Locate the cell with the specified text and output its [X, Y] center coordinate. 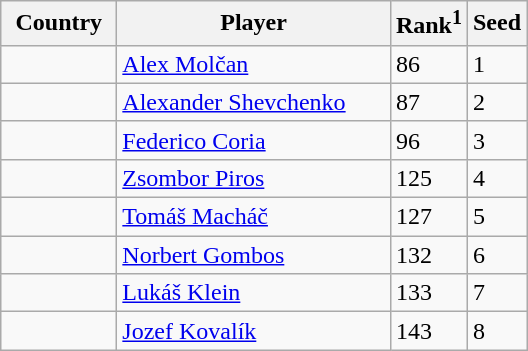
8 [496, 331]
1 [496, 64]
7 [496, 293]
Seed [496, 24]
Federico Coria [254, 140]
86 [428, 64]
96 [428, 140]
2 [496, 102]
Country [59, 24]
6 [496, 255]
Tomáš Macháč [254, 217]
Lukáš Klein [254, 293]
5 [496, 217]
4 [496, 178]
127 [428, 217]
87 [428, 102]
3 [496, 140]
125 [428, 178]
143 [428, 331]
Alexander Shevchenko [254, 102]
Rank1 [428, 24]
Player [254, 24]
Jozef Kovalík [254, 331]
132 [428, 255]
Alex Molčan [254, 64]
133 [428, 293]
Zsombor Piros [254, 178]
Norbert Gombos [254, 255]
